Capture the cell that displays the provided text and extract its (x, y) central coordinate. 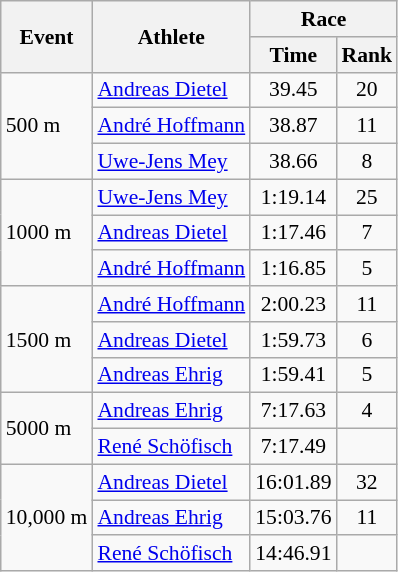
Event (47, 36)
20 (368, 90)
8 (368, 162)
39.45 (293, 90)
38.66 (293, 162)
1:19.14 (293, 197)
Athlete (171, 36)
1:59.73 (293, 340)
1:17.46 (293, 233)
6 (368, 340)
7:17.63 (293, 411)
2:00.23 (293, 304)
1500 m (47, 340)
14:46.91 (293, 554)
500 m (47, 126)
7 (368, 233)
Race (324, 19)
15:03.76 (293, 518)
32 (368, 482)
4 (368, 411)
25 (368, 197)
Time (293, 55)
16:01.89 (293, 482)
Rank (368, 55)
38.87 (293, 126)
5000 m (47, 428)
1:16.85 (293, 269)
7:17.49 (293, 447)
1000 m (47, 232)
10,000 m (47, 518)
1:59.41 (293, 375)
